Extract the [X, Y] coordinate from the center of the cell holding the provided text.  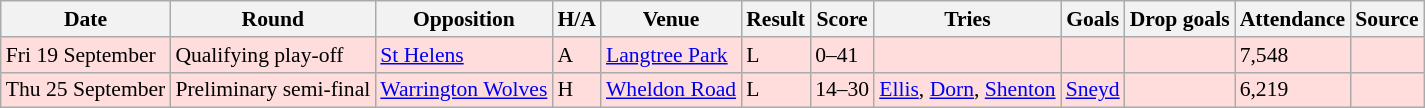
7,548 [1293, 55]
Opposition [464, 19]
H [576, 90]
Preliminary semi-final [272, 90]
Ellis, Dorn, Shenton [967, 90]
Source [1386, 19]
Sneyd [1093, 90]
Fri 19 September [86, 55]
Warrington Wolves [464, 90]
Score [842, 19]
A [576, 55]
Thu 25 September [86, 90]
Venue [671, 19]
Result [776, 19]
Attendance [1293, 19]
Goals [1093, 19]
Qualifying play-off [272, 55]
H/A [576, 19]
14–30 [842, 90]
6,219 [1293, 90]
Date [86, 19]
Tries [967, 19]
St Helens [464, 55]
Langtree Park [671, 55]
0–41 [842, 55]
Drop goals [1180, 19]
Wheldon Road [671, 90]
Round [272, 19]
